For the text-containing cell, return its midpoint in (x, y) coordinate format. 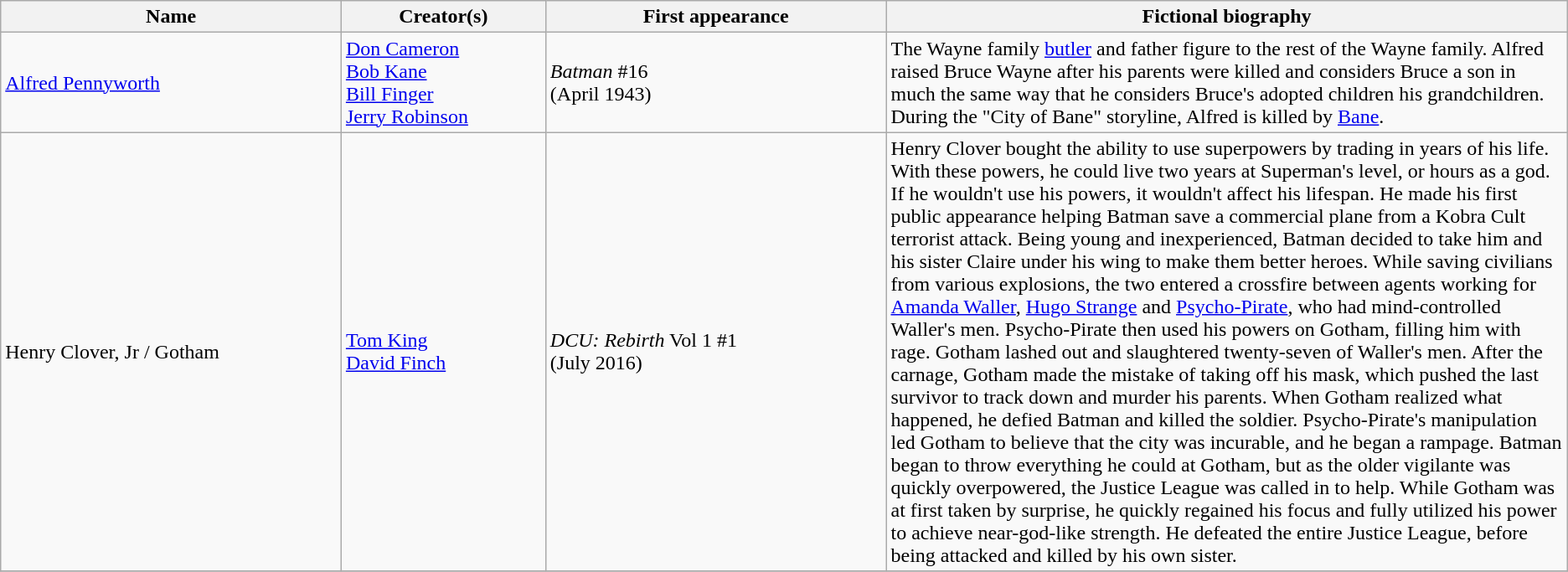
DCU: Rebirth Vol 1 #1(July 2016) (715, 352)
Creator(s) (443, 17)
Name (171, 17)
Batman #16(April 1943) (715, 82)
First appearance (715, 17)
Henry Clover, Jr / Gotham (171, 352)
Alfred Pennyworth (171, 82)
Tom KingDavid Finch (443, 352)
Don CameronBob KaneBill FingerJerry Robinson (443, 82)
Fictional biography (1226, 17)
